For the text-containing cell, return its midpoint in [x, y] coordinate format. 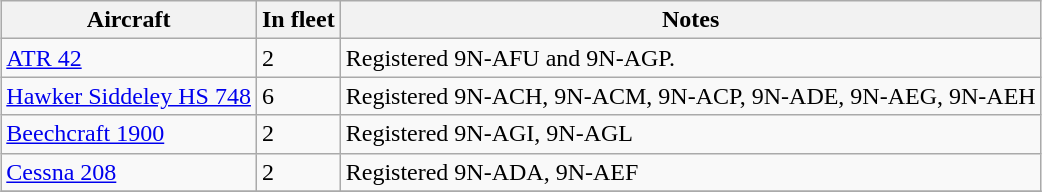
In fleet [298, 20]
ATR 42 [129, 58]
Aircraft [129, 20]
Registered 9N-ADA, 9N-AEF [690, 172]
Cessna 208 [129, 172]
6 [298, 96]
Registered 9N-AGI, 9N-AGL [690, 134]
Hawker Siddeley HS 748 [129, 96]
Registered 9N-ACH, 9N-ACM, 9N-ACP, 9N-ADE, 9N-AEG, 9N-AEH [690, 96]
Notes [690, 20]
Beechcraft 1900 [129, 134]
Registered 9N-AFU and 9N-AGP. [690, 58]
